Locate the cell with the specified text and output its (X, Y) center coordinate. 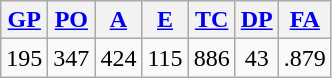
E (165, 20)
43 (256, 58)
DP (256, 20)
115 (165, 58)
.879 (304, 58)
424 (118, 58)
FA (304, 20)
A (118, 20)
195 (24, 58)
347 (72, 58)
886 (212, 58)
PO (72, 20)
GP (24, 20)
TC (212, 20)
